Return the (x, y) coordinate for the center point of the cell that contains the specified text.  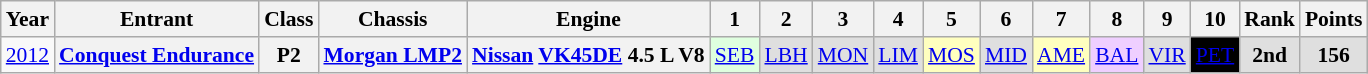
4 (898, 19)
LBH (786, 55)
8 (1116, 19)
Entrant (156, 19)
Chassis (392, 19)
MID (1006, 55)
10 (1216, 19)
Rank (1270, 19)
Engine (588, 19)
Class (288, 19)
3 (844, 19)
Nissan VK45DE 4.5 L V8 (588, 55)
Points (1334, 19)
2nd (1270, 55)
Year (28, 19)
6 (1006, 19)
PET (1216, 55)
Morgan LMP2 (392, 55)
LIM (898, 55)
MOS (952, 55)
1 (735, 19)
P2 (288, 55)
AME (1061, 55)
9 (1166, 19)
7 (1061, 19)
156 (1334, 55)
BAL (1116, 55)
VIR (1166, 55)
2 (786, 19)
Conquest Endurance (156, 55)
5 (952, 19)
MON (844, 55)
2012 (28, 55)
SEB (735, 55)
